Search for the cell housing the specified text and yield its (x, y) center coordinate. 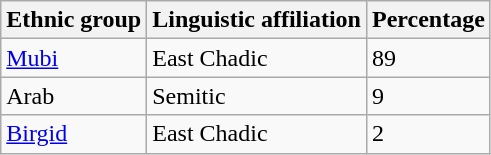
Linguistic affiliation (257, 20)
Birgid (74, 134)
Percentage (428, 20)
2 (428, 134)
Semitic (257, 96)
Mubi (74, 58)
Ethnic group (74, 20)
89 (428, 58)
Arab (74, 96)
9 (428, 96)
